Output the [X, Y] coordinate of the center of the cell containing the given text.  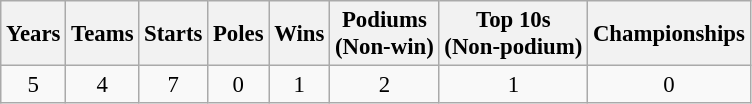
4 [102, 85]
Wins [300, 34]
Poles [238, 34]
Championships [670, 34]
Podiums(Non-win) [384, 34]
Starts [174, 34]
7 [174, 85]
5 [34, 85]
Years [34, 34]
Teams [102, 34]
2 [384, 85]
Top 10s(Non-podium) [514, 34]
